Return the [X, Y] coordinate for the center point of the cell that contains the specified text.  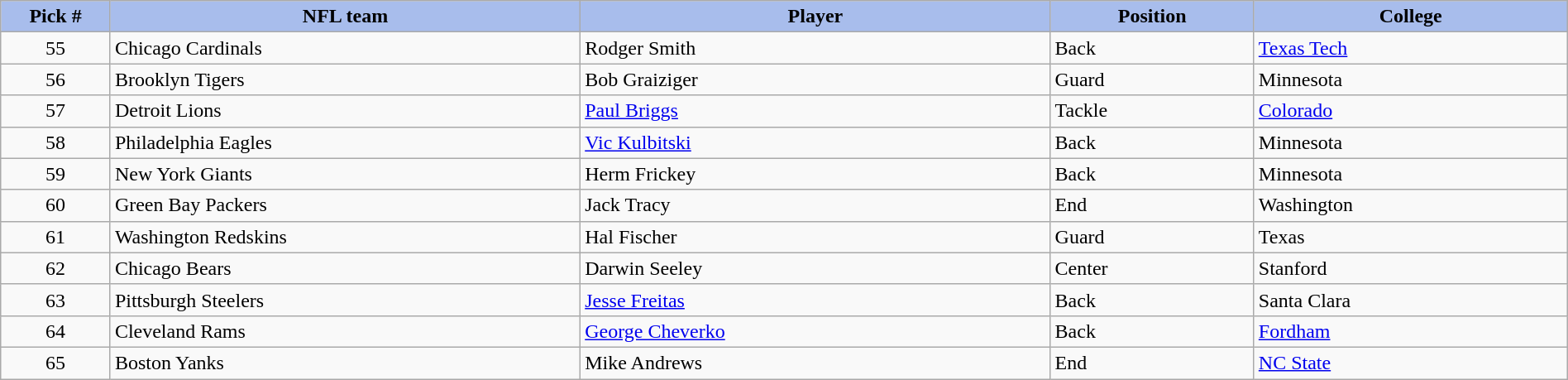
Colorado [1411, 111]
Boston Yanks [345, 363]
Washington Redskins [345, 237]
Rodger Smith [815, 48]
62 [56, 268]
61 [56, 237]
Texas [1411, 237]
58 [56, 142]
Jesse Freitas [815, 300]
57 [56, 111]
Player [815, 17]
Stanford [1411, 268]
55 [56, 48]
59 [56, 174]
Bob Graiziger [815, 79]
Brooklyn Tigers [345, 79]
Vic Kulbitski [815, 142]
Chicago Bears [345, 268]
Pittsburgh Steelers [345, 300]
65 [56, 363]
Herm Frickey [815, 174]
Tackle [1152, 111]
60 [56, 205]
NC State [1411, 363]
Center [1152, 268]
Jack Tracy [815, 205]
George Cheverko [815, 331]
Washington [1411, 205]
64 [56, 331]
Chicago Cardinals [345, 48]
Mike Andrews [815, 363]
Paul Briggs [815, 111]
College [1411, 17]
Texas Tech [1411, 48]
Philadelphia Eagles [345, 142]
Cleveland Rams [345, 331]
Fordham [1411, 331]
Santa Clara [1411, 300]
Darwin Seeley [815, 268]
56 [56, 79]
NFL team [345, 17]
Hal Fischer [815, 237]
New York Giants [345, 174]
Green Bay Packers [345, 205]
Detroit Lions [345, 111]
Pick # [56, 17]
63 [56, 300]
Position [1152, 17]
